From the cell containing the given text, extract its center point as (x, y) coordinate. 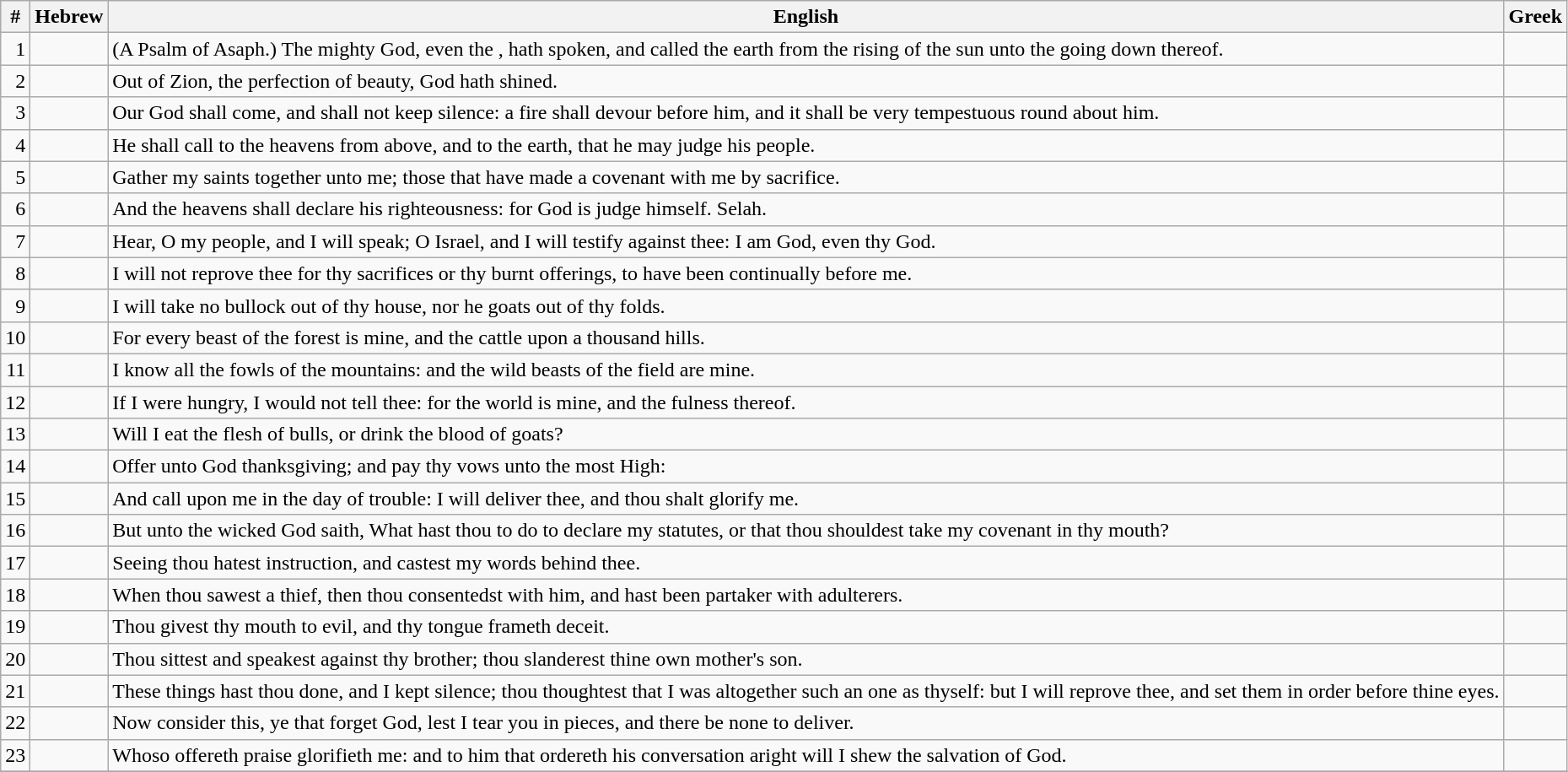
2 (15, 81)
11 (15, 370)
16 (15, 531)
7 (15, 241)
22 (15, 723)
17 (15, 563)
10 (15, 337)
Our God shall come, and shall not keep silence: a fire shall devour before him, and it shall be very tempestuous round about him. (806, 113)
5 (15, 177)
15 (15, 499)
# (15, 17)
Hebrew (69, 17)
13 (15, 435)
Thou givest thy mouth to evil, and thy tongue frameth deceit. (806, 627)
18 (15, 595)
1 (15, 49)
Offer unto God thanksgiving; and pay thy vows unto the most High: (806, 467)
Will I eat the flesh of bulls, or drink the blood of goats? (806, 435)
When thou sawest a thief, then thou consentedst with him, and hast been partaker with adulterers. (806, 595)
6 (15, 209)
I know all the fowls of the mountains: and the wild beasts of the field are mine. (806, 370)
8 (15, 273)
20 (15, 659)
I will not reprove thee for thy sacrifices or thy burnt offerings, to have been continually before me. (806, 273)
English (806, 17)
Seeing thou hatest instruction, and castest my words behind thee. (806, 563)
Gather my saints together unto me; those that have made a covenant with me by sacrifice. (806, 177)
If I were hungry, I would not tell thee: for the world is mine, and the fulness thereof. (806, 402)
He shall call to the heavens from above, and to the earth, that he may judge his people. (806, 145)
And call upon me in the day of trouble: I will deliver thee, and thou shalt glorify me. (806, 499)
23 (15, 755)
But unto the wicked God saith, What hast thou to do to declare my statutes, or that thou shouldest take my covenant in thy mouth? (806, 531)
21 (15, 691)
Out of Zion, the perfection of beauty, God hath shined. (806, 81)
(A Psalm of Asaph.) The mighty God, even the , hath spoken, and called the earth from the rising of the sun unto the going down thereof. (806, 49)
Greek (1535, 17)
Thou sittest and speakest against thy brother; thou slanderest thine own mother's son. (806, 659)
19 (15, 627)
I will take no bullock out of thy house, nor he goats out of thy folds. (806, 305)
4 (15, 145)
Hear, O my people, and I will speak; O Israel, and I will testify against thee: I am God, even thy God. (806, 241)
Whoso offereth praise glorifieth me: and to him that ordereth his conversation aright will I shew the salvation of God. (806, 755)
14 (15, 467)
12 (15, 402)
3 (15, 113)
For every beast of the forest is mine, and the cattle upon a thousand hills. (806, 337)
Now consider this, ye that forget God, lest I tear you in pieces, and there be none to deliver. (806, 723)
9 (15, 305)
And the heavens shall declare his righteousness: for God is judge himself. Selah. (806, 209)
